Return the (x, y) coordinate for the center point of the cell that contains the specified text.  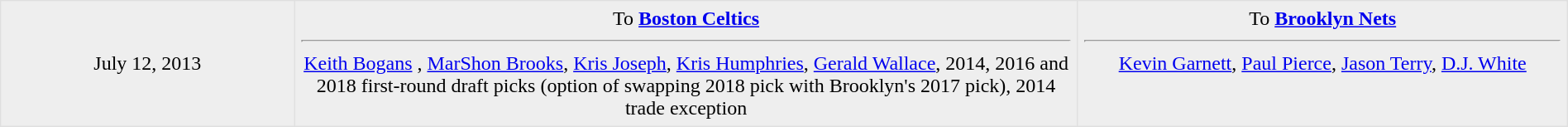
July 12, 2013 (147, 64)
To Brooklyn Nets Kevin Garnett, Paul Pierce, Jason Terry, D.J. White (1322, 64)
